From the cell containing the given text, extract its center point as [X, Y] coordinate. 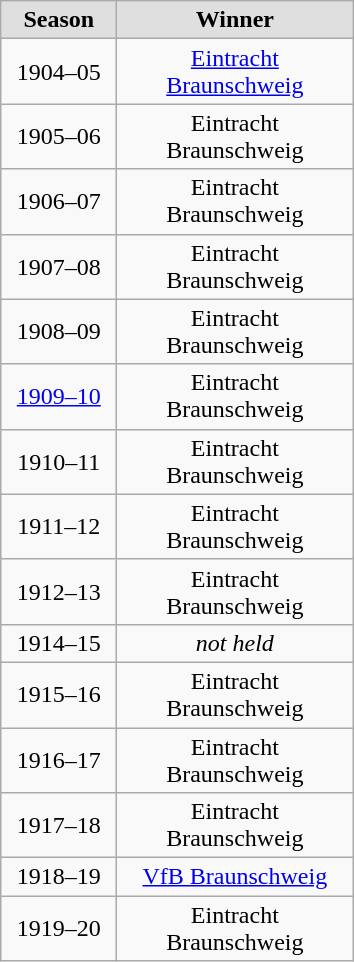
1919–20 [59, 928]
1905–06 [59, 136]
Season [59, 20]
not held [235, 643]
1909–10 [59, 396]
1912–13 [59, 592]
1918–19 [59, 877]
1917–18 [59, 826]
VfB Braunschweig [235, 877]
1915–16 [59, 694]
Winner [235, 20]
1906–07 [59, 202]
1908–09 [59, 332]
1910–11 [59, 462]
1916–17 [59, 760]
1907–08 [59, 266]
1911–12 [59, 526]
1904–05 [59, 72]
1914–15 [59, 643]
